Locate the cell with the specified text and output its (X, Y) center coordinate. 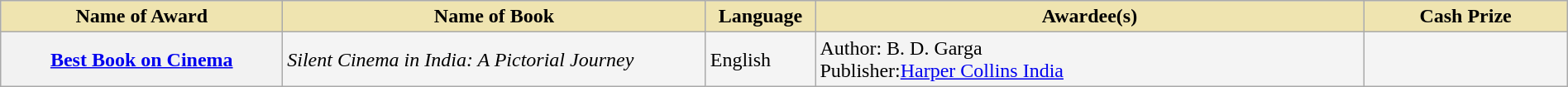
Name of Book (495, 17)
English (761, 60)
Awardee(s) (1090, 17)
Language (761, 17)
Best Book on Cinema (142, 60)
Cash Prize (1465, 17)
Name of Award (142, 17)
Author: B. D. GargaPublisher:Harper Collins India (1090, 60)
Silent Cinema in India: A Pictorial Journey (495, 60)
